Detect which cell encompasses the target text, then output its (x, y) center coordinate. 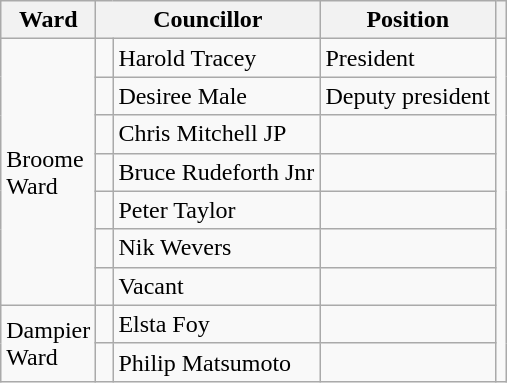
Nik Wevers (216, 248)
Councillor (208, 20)
Chris Mitchell JP (216, 134)
President (408, 58)
Elsta Foy (216, 324)
Vacant (216, 286)
Harold Tracey (216, 58)
Deputy president (408, 96)
Peter Taylor (216, 210)
Bruce Rudeforth Jnr (216, 172)
BroomeWard (48, 172)
DampierWard (48, 343)
Position (408, 20)
Ward (48, 20)
Philip Matsumoto (216, 362)
Desiree Male (216, 96)
